Detect which cell encompasses the target text, then output its (x, y) center coordinate. 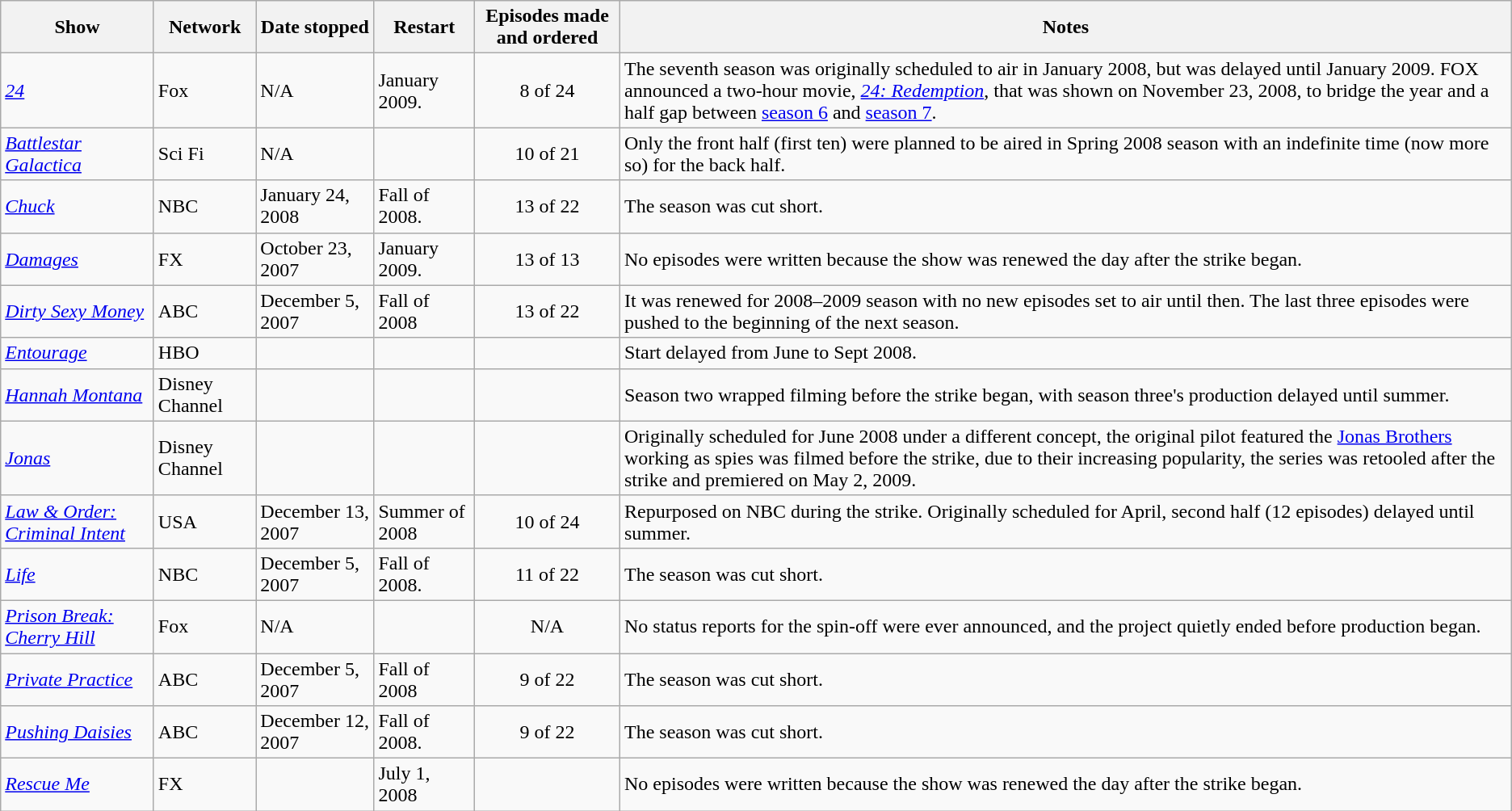
Show (78, 27)
24 (78, 90)
Entourage (78, 353)
HBO (204, 353)
Damages (78, 258)
October 23, 2007 (315, 258)
Network (204, 27)
Life (78, 574)
July 1, 2008 (425, 785)
USA (204, 522)
Restart (425, 27)
10 of 21 (548, 153)
Dirty Sexy Money (78, 312)
Private Practice (78, 679)
13 of 13 (548, 258)
Start delayed from June to Sept 2008. (1065, 353)
8 of 24 (548, 90)
Only the front half (first ten) were planned to be aired in Spring 2008 season with an indefinite time (now more so) for the back half. (1065, 153)
Battlestar Galactica (78, 153)
No status reports for the spin-off were ever announced, and the project quietly ended before production began. (1065, 627)
Rescue Me (78, 785)
Jonas (78, 458)
Hannah Montana (78, 394)
Episodes made and ordered (548, 27)
Repurposed on NBC during the strike. Originally scheduled for April, second half (12 episodes) delayed until summer. (1065, 522)
Date stopped (315, 27)
Notes (1065, 27)
December 12, 2007 (315, 732)
Prison Break: Cherry Hill (78, 627)
Pushing Daisies (78, 732)
Summer of 2008 (425, 522)
Sci Fi (204, 153)
January 24, 2008 (315, 207)
December 13, 2007 (315, 522)
10 of 24 (548, 522)
Law & Order: Criminal Intent (78, 522)
11 of 22 (548, 574)
Season two wrapped filming before the strike began, with season three's production delayed until summer. (1065, 394)
Chuck (78, 207)
